Search for the cell housing the specified text and yield its [x, y] center coordinate. 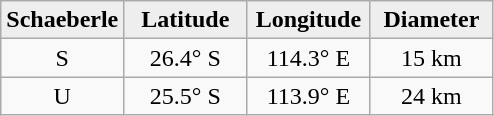
25.5° S [186, 96]
U [62, 96]
113.9° E [308, 96]
26.4° S [186, 58]
Schaeberle [62, 20]
15 km [432, 58]
Latitude [186, 20]
S [62, 58]
114.3° E [308, 58]
24 km [432, 96]
Diameter [432, 20]
Longitude [308, 20]
